Find where the given text appears and provide that cell's center as [X, Y] coordinate. 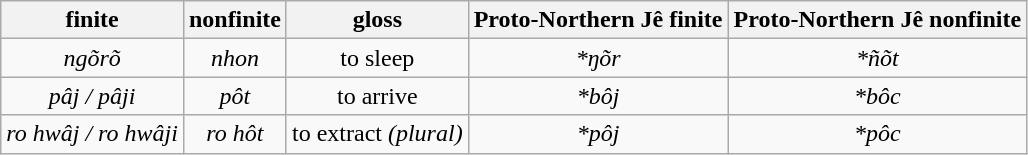
to extract (plural) [377, 134]
*bôj [598, 96]
finite [92, 20]
*pôc [878, 134]
pôt [234, 96]
to arrive [377, 96]
*ŋõr [598, 58]
ro hwâj / ro hwâji [92, 134]
Proto-Northern Jê finite [598, 20]
gloss [377, 20]
*bôc [878, 96]
pâj / pâji [92, 96]
ro hôt [234, 134]
*pôj [598, 134]
nhon [234, 58]
ngõrõ [92, 58]
*ñõt [878, 58]
nonfinite [234, 20]
Proto-Northern Jê nonfinite [878, 20]
to sleep [377, 58]
